Pinpoint the cell where the given text exists, returning its [x, y] midpoint coordinate. 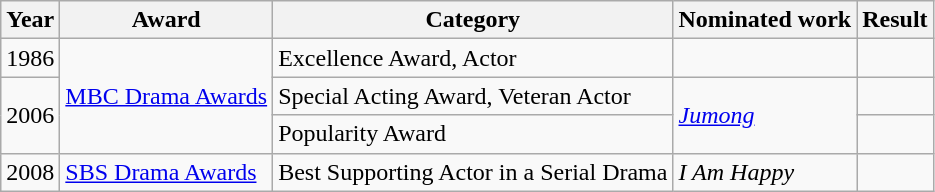
2006 [30, 115]
Special Acting Award, Veteran Actor [473, 96]
2008 [30, 172]
Category [473, 20]
I Am Happy [765, 172]
Year [30, 20]
Result [895, 20]
Excellence Award, Actor [473, 58]
Popularity Award [473, 134]
Nominated work [765, 20]
Best Supporting Actor in a Serial Drama [473, 172]
1986 [30, 58]
SBS Drama Awards [166, 172]
MBC Drama Awards [166, 96]
Award [166, 20]
Jumong [765, 115]
